Determine the [x, y] coordinate at the center of the cell enclosing the given text.  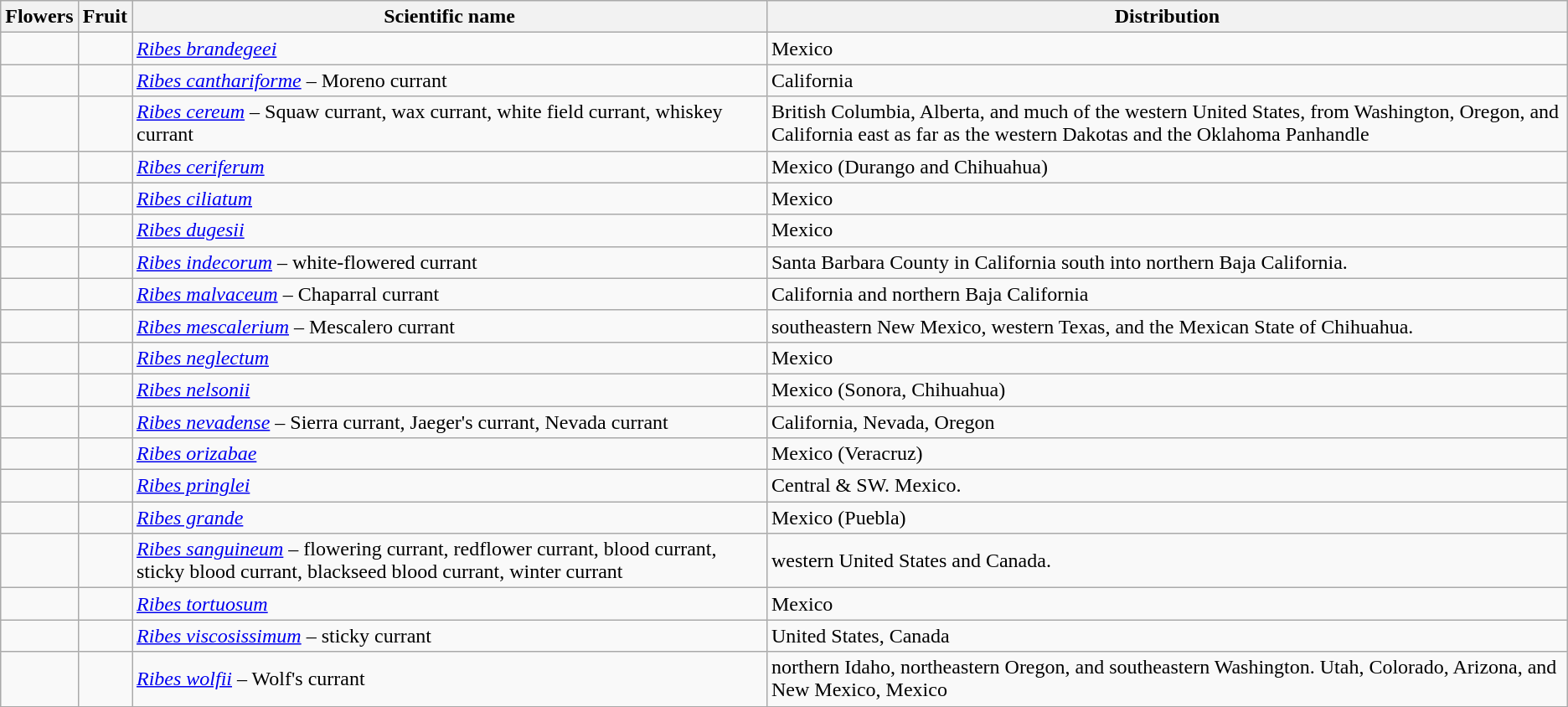
Scientific name [450, 17]
Ribes nelsonii [450, 390]
Ribes nevadense – Sierra currant, Jaeger's currant, Nevada currant [450, 421]
Ribes canthariforme – Moreno currant [450, 80]
Ribes dugesii [450, 230]
Ribes sanguineum – flowering currant, redflower currant, blood currant, sticky blood currant, blackseed blood currant, winter currant [450, 561]
Ribes wolfii – Wolf's currant [450, 679]
Ribes cereum – Squaw currant, wax currant, white field currant, whiskey currant [450, 124]
Flowers [39, 17]
Ribes brandegeei [450, 49]
Santa Barbara County in California south into northern Baja California. [1167, 262]
northern Idaho, northeastern Oregon, and southeastern Washington. Utah, Colorado, Arizona, and New Mexico, Mexico [1167, 679]
Mexico (Sonora, Chihuahua) [1167, 390]
Ribes ciliatum [450, 199]
California [1167, 80]
Mexico (Puebla) [1167, 518]
Ribes pringlei [450, 486]
Ribes viscosissimum – sticky currant [450, 636]
Ribes mescalerium – Mescalero currant [450, 326]
Ribes grande [450, 518]
Fruit [105, 17]
Ribes neglectum [450, 358]
Mexico (Durango and Chihuahua) [1167, 167]
California, Nevada, Oregon [1167, 421]
Ribes orizabae [450, 454]
Ribes tortuosum [450, 604]
Central & SW. Mexico. [1167, 486]
southeastern New Mexico, western Texas, and the Mexican State of Chihuahua. [1167, 326]
California and northern Baja California [1167, 294]
Ribes ceriferum [450, 167]
Mexico (Veracruz) [1167, 454]
Ribes indecorum – white-flowered currant [450, 262]
western United States and Canada. [1167, 561]
United States, Canada [1167, 636]
Distribution [1167, 17]
Ribes malvaceum – Chaparral currant [450, 294]
